Provide the (X, Y) coordinate of the cell's center where the given text is located.  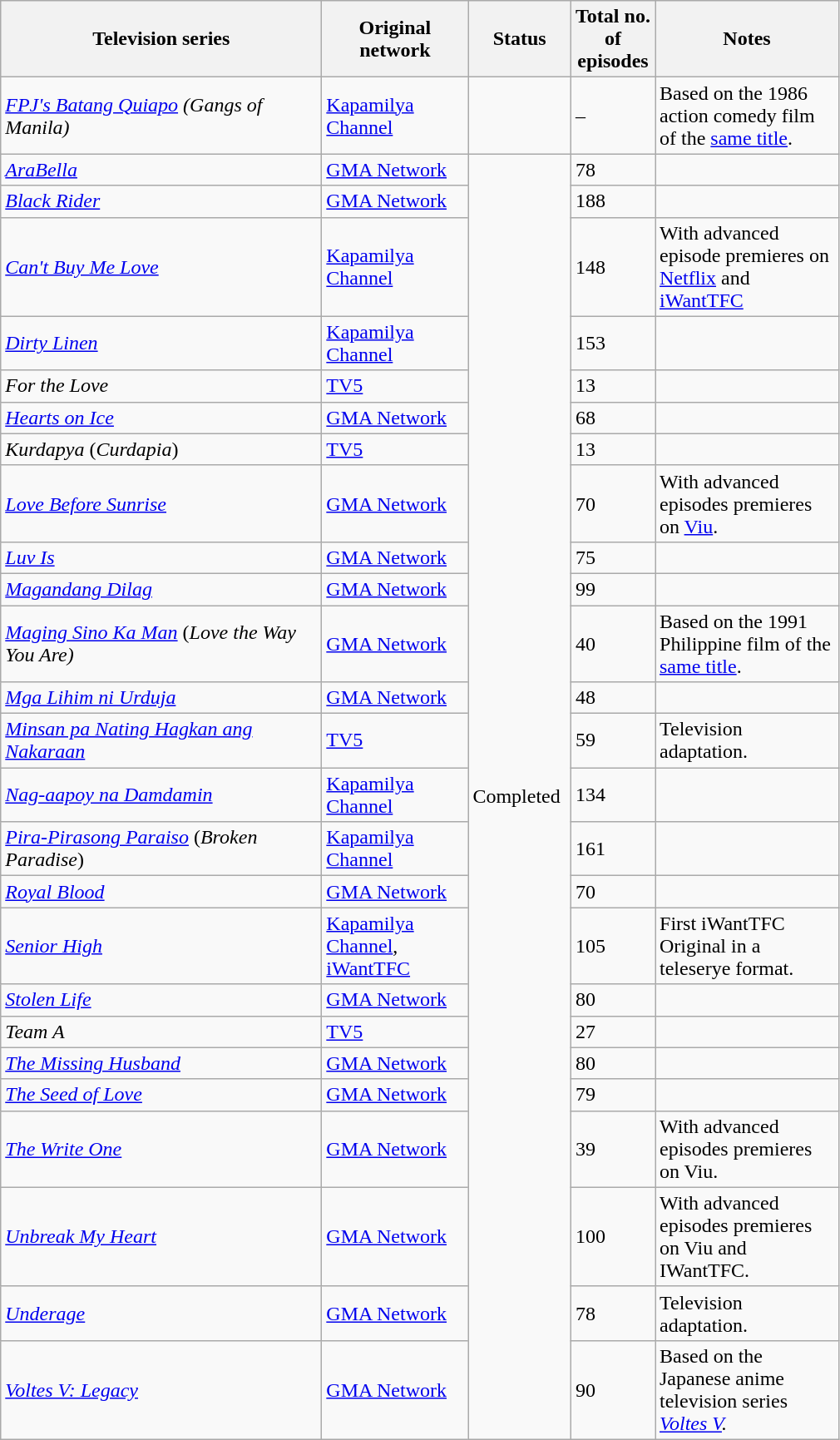
Senior High (161, 946)
Mga Lihim ni Urduja (161, 698)
68 (612, 418)
The Seed of Love (161, 1095)
Black Rider (161, 201)
134 (612, 795)
Dirty Linen (161, 343)
90 (612, 1389)
Status (520, 39)
161 (612, 849)
188 (612, 201)
Notes (747, 39)
Can't Buy Me Love (161, 266)
Team A (161, 1032)
79 (612, 1095)
AraBella (161, 170)
For the Love (161, 386)
Royal Blood (161, 892)
Maging Sino Ka Man (Love the Way You Are) (161, 644)
Underage (161, 1313)
Total no. of episodes (612, 39)
Voltes V: Legacy (161, 1389)
Kapamilya Channel, iWantTFC (395, 946)
105 (612, 946)
48 (612, 698)
FPJ's Batang Quiapo (Gangs of Manila) (161, 116)
First iWantTFC Original in a teleserye format. (747, 946)
Magandang Dilag (161, 589)
Based on the Japanese anime television series Voltes V. (747, 1389)
Love Before Sunrise (161, 503)
75 (612, 557)
153 (612, 343)
Kurdapya (Curdapia) (161, 449)
27 (612, 1032)
148 (612, 266)
40 (612, 644)
The Missing Husband (161, 1063)
Completed (520, 797)
Based on the 1986 action comedy film of the same title. (747, 116)
Nag-aapoy na Damdamin (161, 795)
99 (612, 589)
59 (612, 740)
Original network (395, 39)
100 (612, 1236)
With advanced episodes premieres on Viu and IWantTFC. (747, 1236)
Luv Is (161, 557)
Unbreak My Heart (161, 1236)
Television series (161, 39)
– (612, 116)
Stolen Life (161, 1000)
The Write One (161, 1149)
Minsan pa Nating Hagkan ang Nakaraan (161, 740)
With advanced episode premieres on Netflix and iWantTFC (747, 266)
Hearts on Ice (161, 418)
Based on the 1991 Philippine film of the same title. (747, 644)
Pira-Pirasong Paraiso (Broken Paradise) (161, 849)
39 (612, 1149)
